Output the [X, Y] coordinate of the center of the cell containing the given text.  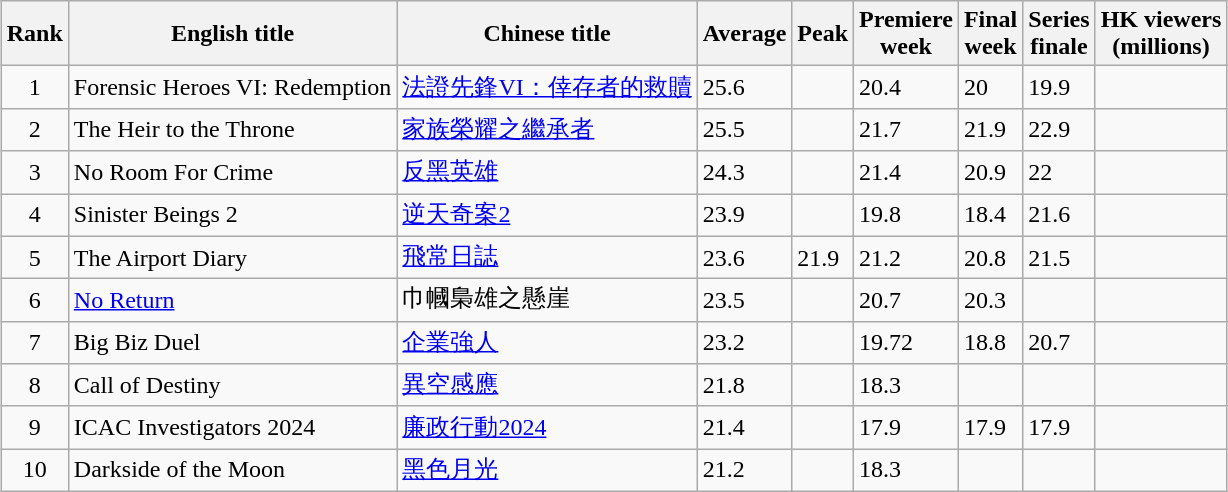
20.3 [990, 300]
家族榮耀之繼承者 [547, 130]
The Airport Diary [232, 258]
20.9 [990, 172]
English title [232, 34]
Sinister Beings 2 [232, 216]
21.6 [1059, 216]
21.5 [1059, 258]
Average [744, 34]
23.5 [744, 300]
逆天奇案2 [547, 216]
20 [990, 88]
Big Biz Duel [232, 342]
No Room For Crime [232, 172]
反黑英雄 [547, 172]
25.5 [744, 130]
10 [34, 470]
7 [34, 342]
企業強人 [547, 342]
21.7 [906, 130]
Finalweek [990, 34]
23.2 [744, 342]
22.9 [1059, 130]
Seriesfinale [1059, 34]
Peak [823, 34]
18.4 [990, 216]
18.8 [990, 342]
23.6 [744, 258]
Call of Destiny [232, 386]
HK viewers(millions) [1161, 34]
廉政行動2024 [547, 428]
Darkside of the Moon [232, 470]
飛常日誌 [547, 258]
Forensic Heroes VI: Redemption [232, 88]
1 [34, 88]
21.8 [744, 386]
9 [34, 428]
No Return [232, 300]
3 [34, 172]
巾幗梟雄之懸崖 [547, 300]
Premiereweek [906, 34]
The Heir to the Throne [232, 130]
19.72 [906, 342]
黑色月光 [547, 470]
法證先鋒VI：倖存者的救贖 [547, 88]
25.6 [744, 88]
4 [34, 216]
Chinese title [547, 34]
6 [34, 300]
20.4 [906, 88]
20.8 [990, 258]
8 [34, 386]
Rank [34, 34]
24.3 [744, 172]
19.9 [1059, 88]
ICAC Investigators 2024 [232, 428]
2 [34, 130]
異空感應 [547, 386]
5 [34, 258]
22 [1059, 172]
23.9 [744, 216]
19.8 [906, 216]
